Locate the cell with the specified text and output its (x, y) center coordinate. 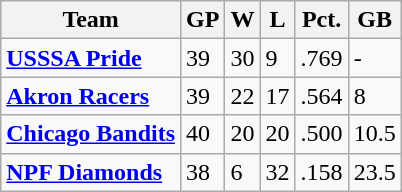
23.5 (374, 172)
.500 (322, 134)
- (374, 58)
Team (91, 20)
40 (203, 134)
USSSA Pride (91, 58)
W (242, 20)
17 (278, 96)
38 (203, 172)
32 (278, 172)
.158 (322, 172)
Pct. (322, 20)
9 (278, 58)
30 (242, 58)
NPF Diamonds (91, 172)
.769 (322, 58)
L (278, 20)
GP (203, 20)
GB (374, 20)
10.5 (374, 134)
6 (242, 172)
Chicago Bandits (91, 134)
Akron Racers (91, 96)
8 (374, 96)
22 (242, 96)
.564 (322, 96)
